From the cell containing the given text, extract its center point as [X, Y] coordinate. 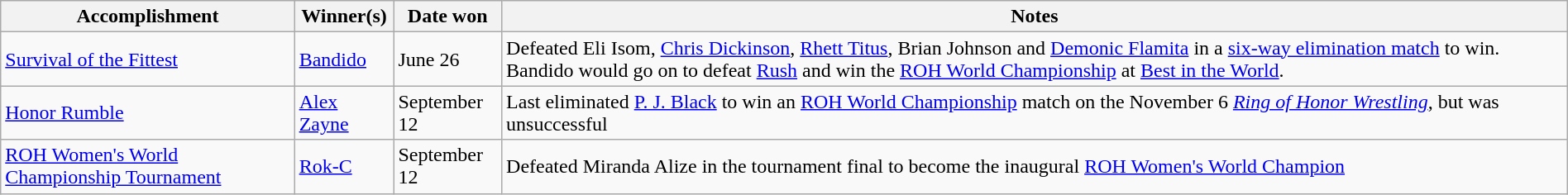
Survival of the Fittest [147, 59]
Alex Zayne [344, 112]
Bandido [344, 59]
Date won [448, 17]
Honor Rumble [147, 112]
Winner(s) [344, 17]
Accomplishment [147, 17]
Notes [1035, 17]
Defeated Miranda Alize in the tournament final to become the inaugural ROH Women's World Champion [1035, 167]
June 26 [448, 59]
ROH Women's World Championship Tournament [147, 167]
Rok-C [344, 167]
Last eliminated P. J. Black to win an ROH World Championship match on the November 6 Ring of Honor Wrestling, but was unsuccessful [1035, 112]
